For the text-containing cell, return its midpoint in (x, y) coordinate format. 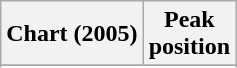
Chart (2005) (72, 34)
Peakposition (189, 34)
